From the cell containing the given text, extract its center point as [x, y] coordinate. 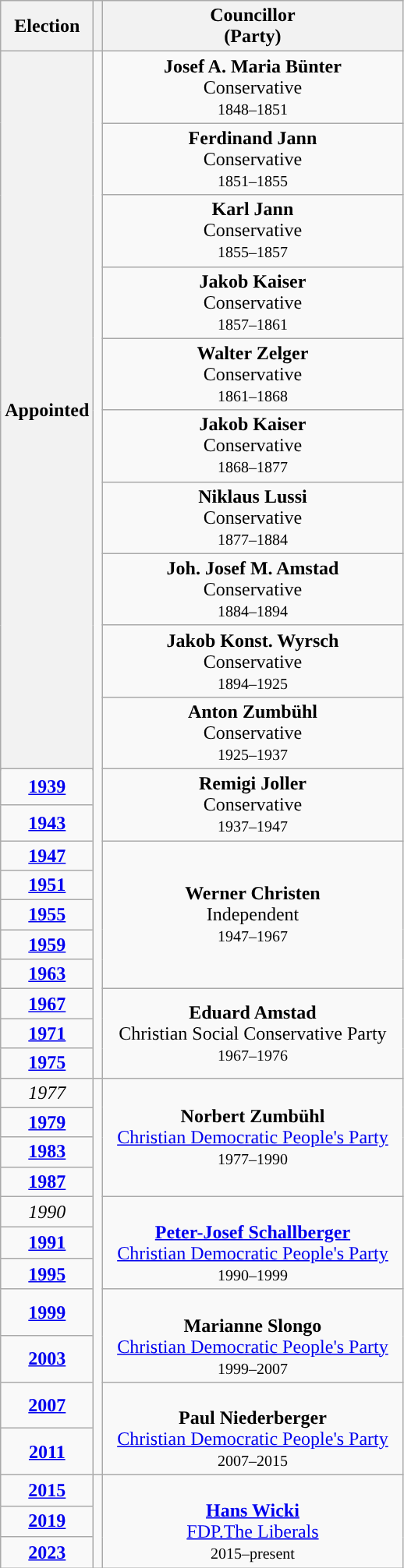
Jakob Konst. WyrschConservative1894–1925 [253, 661]
1947 [47, 855]
2019 [47, 1521]
1990 [47, 1212]
Remigi JollerConservative1937–1947 [253, 804]
Joh. Josef M. AmstadConservative1884–1894 [253, 589]
2023 [47, 1552]
Paul NiederbergerChristian Democratic People's Party2007–2015 [253, 1428]
1951 [47, 885]
Councillor (Party) [253, 26]
1971 [47, 1033]
1967 [47, 1004]
1979 [47, 1122]
Jakob KaiserConservative1868–1877 [253, 446]
Walter ZelgerConservative1861–1868 [253, 374]
Werner ChristenIndependent1947–1967 [253, 914]
Josef A. Maria BünterConservative1848–1851 [253, 87]
Eduard AmstadChristian Social Conservative Party1967–1976 [253, 1033]
2011 [47, 1452]
1963 [47, 974]
2007 [47, 1405]
Anton ZumbühlConservative1925–1937 [253, 733]
Peter-Josef SchallbergerChristian Democratic People's Party1990–1999 [253, 1242]
2015 [47, 1490]
1991 [47, 1243]
1975 [47, 1063]
1977 [47, 1093]
1987 [47, 1181]
1959 [47, 945]
Appointed [47, 410]
Marianne SlongoChristian Democratic People's Party1999–2007 [253, 1336]
Norbert ZumbühlChristian Democratic People's Party1977–1990 [253, 1137]
1995 [47, 1274]
Ferdinand JannConservative1851–1855 [253, 159]
1999 [47, 1312]
1939 [47, 786]
Karl JannConservative1855–1857 [253, 231]
1955 [47, 915]
Jakob KaiserConservative1857–1861 [253, 302]
1983 [47, 1152]
Hans WickiFDP.The Liberals2015–present [253, 1521]
Niklaus LussiConservative1877–1884 [253, 517]
Election [47, 26]
1943 [47, 822]
2003 [47, 1359]
